Identify which cell holds the provided text, then report its [X, Y] central coordinate. 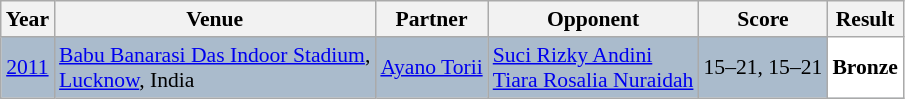
Ayano Torii [431, 68]
Partner [431, 19]
2011 [28, 68]
Venue [214, 19]
Result [865, 19]
Score [762, 19]
Babu Banarasi Das Indoor Stadium,Lucknow, India [214, 68]
Suci Rizky Andini Tiara Rosalia Nuraidah [594, 68]
Year [28, 19]
Bronze [865, 68]
15–21, 15–21 [762, 68]
Opponent [594, 19]
